Pinpoint the cell where the given text exists, returning its [x, y] midpoint coordinate. 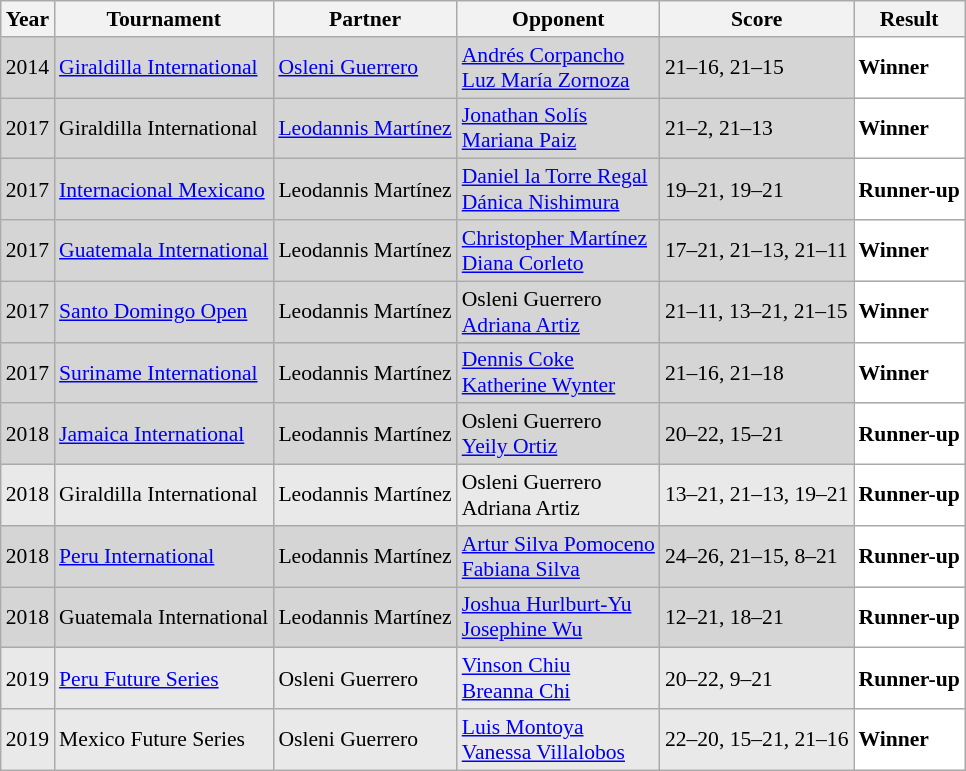
19–21, 19–21 [757, 190]
20–22, 15–21 [757, 434]
Score [757, 19]
Peru Future Series [164, 678]
21–16, 21–15 [757, 68]
Mexico Future Series [164, 740]
Andrés Corpancho Luz María Zornoza [558, 68]
Luis Montoya Vanessa Villalobos [558, 740]
Dennis Coke Katherine Wynter [558, 372]
Christopher Martínez Diana Corleto [558, 250]
2014 [28, 68]
Suriname International [164, 372]
Daniel la Torre Regal Dánica Nishimura [558, 190]
24–26, 21–15, 8–21 [757, 556]
Jonathan Solís Mariana Paiz [558, 128]
Vinson Chiu Breanna Chi [558, 678]
Opponent [558, 19]
21–2, 21–13 [757, 128]
Jamaica International [164, 434]
Year [28, 19]
Partner [364, 19]
Santo Domingo Open [164, 312]
17–21, 21–13, 21–11 [757, 250]
20–22, 9–21 [757, 678]
22–20, 15–21, 21–16 [757, 740]
12–21, 18–21 [757, 618]
Artur Silva Pomoceno Fabiana Silva [558, 556]
Result [910, 19]
21–16, 21–18 [757, 372]
Peru International [164, 556]
Osleni Guerrero Yeily Ortiz [558, 434]
13–21, 21–13, 19–21 [757, 496]
Joshua Hurlburt-Yu Josephine Wu [558, 618]
Internacional Mexicano [164, 190]
Tournament [164, 19]
21–11, 13–21, 21–15 [757, 312]
